For the text-containing cell, return its midpoint in (x, y) coordinate format. 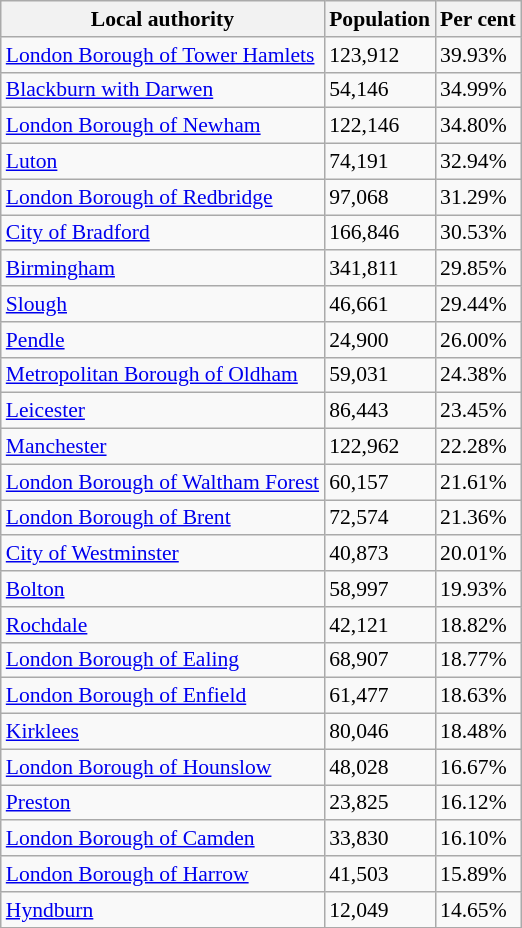
59,031 (380, 375)
30.53% (478, 233)
48,028 (380, 767)
Per cent (478, 19)
16.67% (478, 767)
18.82% (478, 625)
London Borough of Tower Hamlets (162, 55)
46,661 (380, 304)
22.28% (478, 447)
60,157 (380, 482)
City of Westminster (162, 554)
16.10% (478, 839)
16.12% (478, 803)
Pendle (162, 340)
London Borough of Harrow (162, 874)
72,574 (380, 518)
24,900 (380, 340)
122,962 (380, 447)
Leicester (162, 411)
Rochdale (162, 625)
London Borough of Enfield (162, 696)
54,146 (380, 90)
33,830 (380, 839)
61,477 (380, 696)
Slough (162, 304)
23.45% (478, 411)
Hyndburn (162, 910)
39.93% (478, 55)
London Borough of Hounslow (162, 767)
London Borough of Ealing (162, 660)
123,912 (380, 55)
Population (380, 19)
341,811 (380, 269)
18.63% (478, 696)
Manchester (162, 447)
23,825 (380, 803)
London Borough of Brent (162, 518)
20.01% (478, 554)
74,191 (380, 162)
21.61% (478, 482)
Metropolitan Borough of Oldham (162, 375)
18.48% (478, 732)
12,049 (380, 910)
Kirklees (162, 732)
Luton (162, 162)
Preston (162, 803)
21.36% (478, 518)
34.80% (478, 126)
68,907 (380, 660)
122,146 (380, 126)
80,046 (380, 732)
15.89% (478, 874)
26.00% (478, 340)
24.38% (478, 375)
166,846 (380, 233)
86,443 (380, 411)
Local authority (162, 19)
29.85% (478, 269)
42,121 (380, 625)
19.93% (478, 589)
31.29% (478, 197)
41,503 (380, 874)
Bolton (162, 589)
London Borough of Newham (162, 126)
34.99% (478, 90)
29.44% (478, 304)
97,068 (380, 197)
Birmingham (162, 269)
40,873 (380, 554)
18.77% (478, 660)
City of Bradford (162, 233)
London Borough of Camden (162, 839)
London Borough of Redbridge (162, 197)
London Borough of Waltham Forest (162, 482)
58,997 (380, 589)
14.65% (478, 910)
32.94% (478, 162)
Blackburn with Darwen (162, 90)
